Pinpoint the cell where the given text exists, returning its [X, Y] midpoint coordinate. 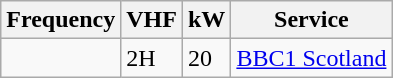
VHF [152, 20]
Service [312, 20]
kW [206, 20]
Frequency [61, 20]
BBC1 Scotland [312, 58]
20 [206, 58]
2H [152, 58]
